Identify which cell holds the provided text, then report its (x, y) central coordinate. 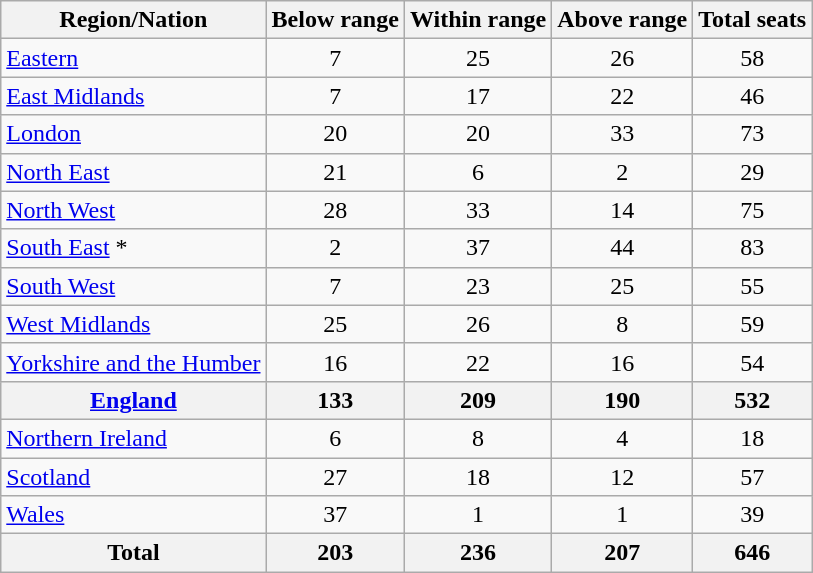
190 (622, 400)
236 (478, 553)
57 (752, 477)
Within range (478, 20)
17 (478, 96)
75 (752, 210)
Below range (335, 20)
Eastern (134, 58)
Region/Nation (134, 20)
Scotland (134, 477)
12 (622, 477)
646 (752, 553)
27 (335, 477)
29 (752, 172)
Total seats (752, 20)
203 (335, 553)
14 (622, 210)
Above range (622, 20)
East Midlands (134, 96)
58 (752, 58)
South East * (134, 248)
55 (752, 286)
West Midlands (134, 324)
South West (134, 286)
39 (752, 515)
23 (478, 286)
59 (752, 324)
Total (134, 553)
207 (622, 553)
209 (478, 400)
England (134, 400)
73 (752, 134)
133 (335, 400)
44 (622, 248)
46 (752, 96)
North West (134, 210)
Northern Ireland (134, 438)
54 (752, 362)
Wales (134, 515)
532 (752, 400)
Yorkshire and the Humber (134, 362)
London (134, 134)
83 (752, 248)
4 (622, 438)
North East (134, 172)
28 (335, 210)
21 (335, 172)
